Extract the [x, y] coordinate from the center of the cell holding the provided text.  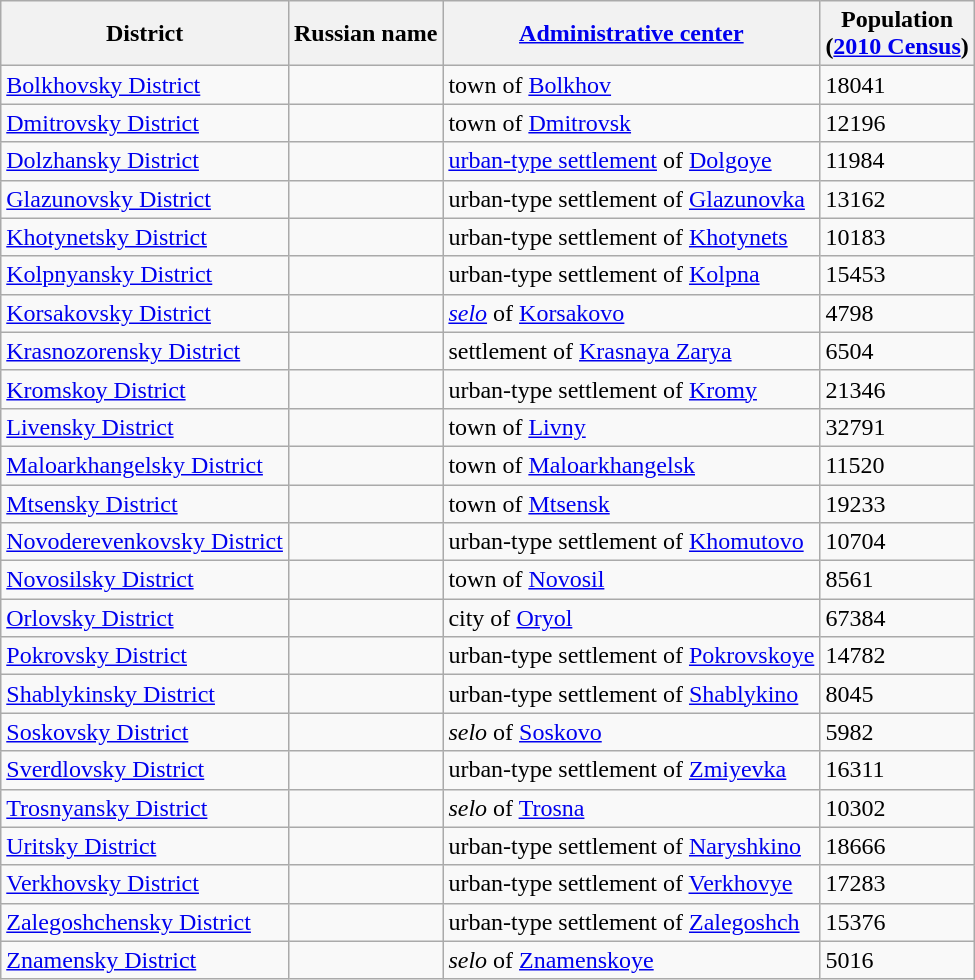
urban-type settlement of Khotynets [632, 237]
selo of Korsakovo [632, 313]
urban-type settlement of Naryshkino [632, 846]
17283 [897, 884]
Bolkhovsky District [145, 85]
18666 [897, 846]
Pokrovsky District [145, 656]
Kromskoy District [145, 389]
10704 [897, 542]
Trosnyansky District [145, 808]
city of Oryol [632, 618]
Uritsky District [145, 846]
Dolzhansky District [145, 161]
selo of Trosna [632, 808]
Mtsensky District [145, 503]
Znamensky District [145, 960]
urban-type settlement of Verkhovye [632, 884]
67384 [897, 618]
Krasnozorensky District [145, 351]
Shablykinsky District [145, 694]
town of Dmitrovsk [632, 123]
11984 [897, 161]
8045 [897, 694]
urban-type settlement of Glazunovka [632, 199]
4798 [897, 313]
Verkhovsky District [145, 884]
town of Livny [632, 427]
21346 [897, 389]
14782 [897, 656]
8561 [897, 580]
Maloarkhangelsky District [145, 465]
selo of Soskovo [632, 732]
District [145, 34]
18041 [897, 85]
Sverdlovsky District [145, 770]
selo of Znamenskoye [632, 960]
town of Mtsensk [632, 503]
10183 [897, 237]
Kolpnyansky District [145, 275]
urban-type settlement of Dolgoye [632, 161]
Zalegoshchensky District [145, 922]
Russian name [365, 34]
urban-type settlement of Zalegoshch [632, 922]
13162 [897, 199]
Soskovsky District [145, 732]
11520 [897, 465]
town of Maloarkhangelsk [632, 465]
urban-type settlement of Kromy [632, 389]
15453 [897, 275]
10302 [897, 808]
Novosilsky District [145, 580]
town of Bolkhov [632, 85]
urban-type settlement of Kolpna [632, 275]
Livensky District [145, 427]
settlement of Krasnaya Zarya [632, 351]
Novoderevenkovsky District [145, 542]
town of Novosil [632, 580]
Population(2010 Census) [897, 34]
5016 [897, 960]
urban-type settlement of Zmiyevka [632, 770]
32791 [897, 427]
urban-type settlement of Khomutovo [632, 542]
urban-type settlement of Pokrovskoye [632, 656]
12196 [897, 123]
Glazunovsky District [145, 199]
19233 [897, 503]
Administrative center [632, 34]
15376 [897, 922]
Khotynetsky District [145, 237]
5982 [897, 732]
16311 [897, 770]
Korsakovsky District [145, 313]
6504 [897, 351]
urban-type settlement of Shablykino [632, 694]
Orlovsky District [145, 618]
Dmitrovsky District [145, 123]
